Provide the (X, Y) coordinate of the cell's center where the given text is located.  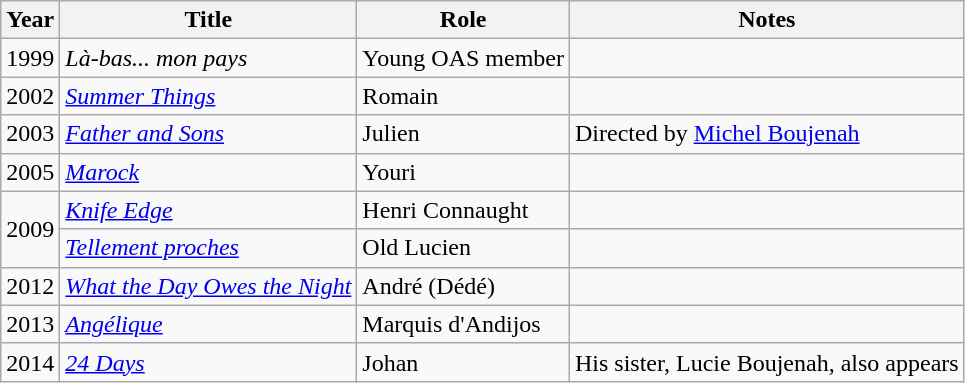
2003 (30, 134)
Year (30, 20)
Henri Connaught (464, 210)
Summer Things (208, 96)
1999 (30, 58)
Marquis d'Andijos (464, 324)
Knife Edge (208, 210)
Directed by Michel Boujenah (766, 134)
His sister, Lucie Boujenah, also appears (766, 362)
2012 (30, 286)
Old Lucien (464, 248)
What the Day Owes the Night (208, 286)
2014 (30, 362)
Angélique (208, 324)
Julien (464, 134)
2009 (30, 229)
Johan (464, 362)
André (Dédé) (464, 286)
24 Days (208, 362)
2013 (30, 324)
Role (464, 20)
Young OAS member (464, 58)
Title (208, 20)
Tellement proches (208, 248)
2002 (30, 96)
Notes (766, 20)
Romain (464, 96)
Youri (464, 172)
Marock (208, 172)
2005 (30, 172)
Là-bas... mon pays (208, 58)
Father and Sons (208, 134)
